Return the (X, Y) coordinate for the center point of the cell that contains the specified text.  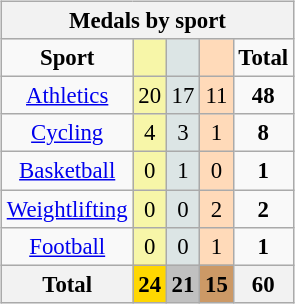
11 (216, 96)
Athletics (67, 96)
24 (150, 284)
Weightlifting (67, 209)
21 (182, 284)
Cycling (67, 133)
Sport (67, 58)
Football (67, 246)
20 (150, 96)
3 (182, 133)
60 (263, 284)
15 (216, 284)
4 (150, 133)
Basketball (67, 171)
17 (182, 96)
48 (263, 96)
8 (263, 133)
Medals by sport (147, 21)
